Determine the [X, Y] coordinate at the center of the cell enclosing the given text.  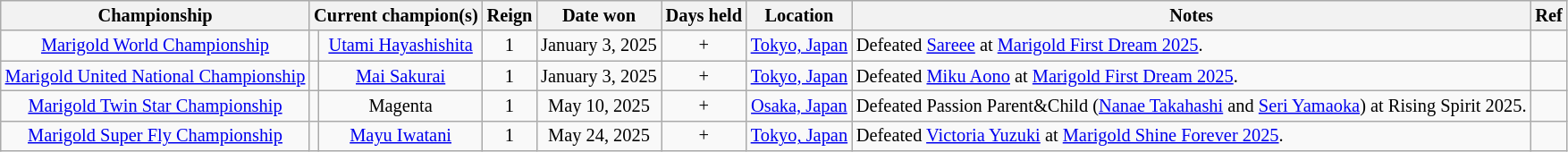
Notes [1191, 15]
Reign [510, 15]
Date won [599, 15]
Marigold Twin Star Championship [156, 106]
Utami Hayashishita [400, 46]
May 10, 2025 [599, 106]
Marigold United National Championship [156, 76]
Current champion(s) [395, 15]
May 24, 2025 [599, 136]
Defeated Sareee at Marigold First Dream 2025. [1191, 46]
Defeated Victoria Yuzuki at Marigold Shine Forever 2025. [1191, 136]
Osaka, Japan [799, 106]
Mayu Iwatani [400, 136]
Defeated Miku Aono at Marigold First Dream 2025. [1191, 76]
Marigold Super Fly Championship [156, 136]
Championship [156, 15]
Location [799, 15]
Magenta [400, 106]
Defeated Passion Parent&Child (Nanae Takahashi and Seri Yamaoka) at Rising Spirit 2025. [1191, 106]
Mai Sakurai [400, 76]
Days held [704, 15]
Ref [1548, 15]
Marigold World Championship [156, 46]
